Scan for the cell matching the given text and deliver its [X, Y] coordinate at center. 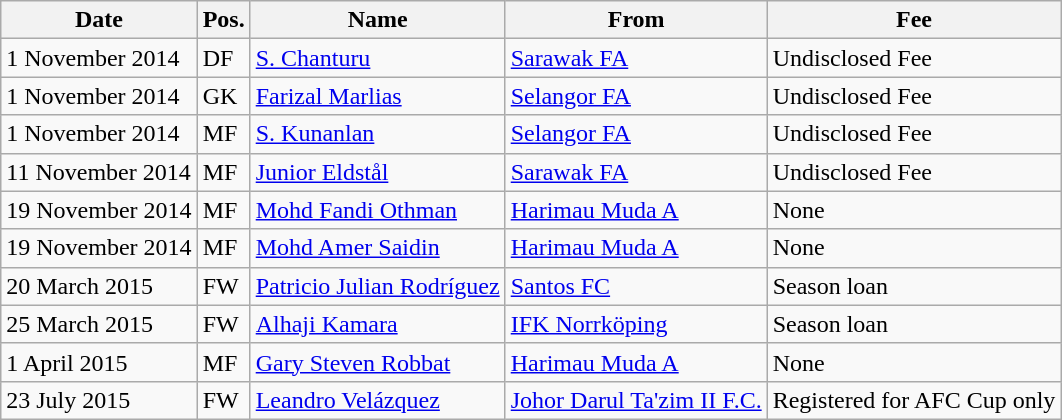
Patricio Julian Rodríguez [378, 286]
Johor Darul Ta'zim II F.C. [636, 400]
Date [99, 20]
Mohd Amer Saidin [378, 248]
Gary Steven Robbat [378, 362]
Leandro Velázquez [378, 400]
From [636, 20]
Junior Eldstål [378, 172]
Farizal Marlias [378, 96]
Fee [914, 20]
Registered for AFC Cup only [914, 400]
S. Kunanlan [378, 134]
DF [224, 58]
Mohd Fandi Othman [378, 210]
Pos. [224, 20]
IFK Norrköping [636, 324]
11 November 2014 [99, 172]
1 April 2015 [99, 362]
Alhaji Kamara [378, 324]
GK [224, 96]
Santos FC [636, 286]
S. Chanturu [378, 58]
25 March 2015 [99, 324]
23 July 2015 [99, 400]
20 March 2015 [99, 286]
Name [378, 20]
